Find where the given text appears and provide that cell's center as [X, Y] coordinate. 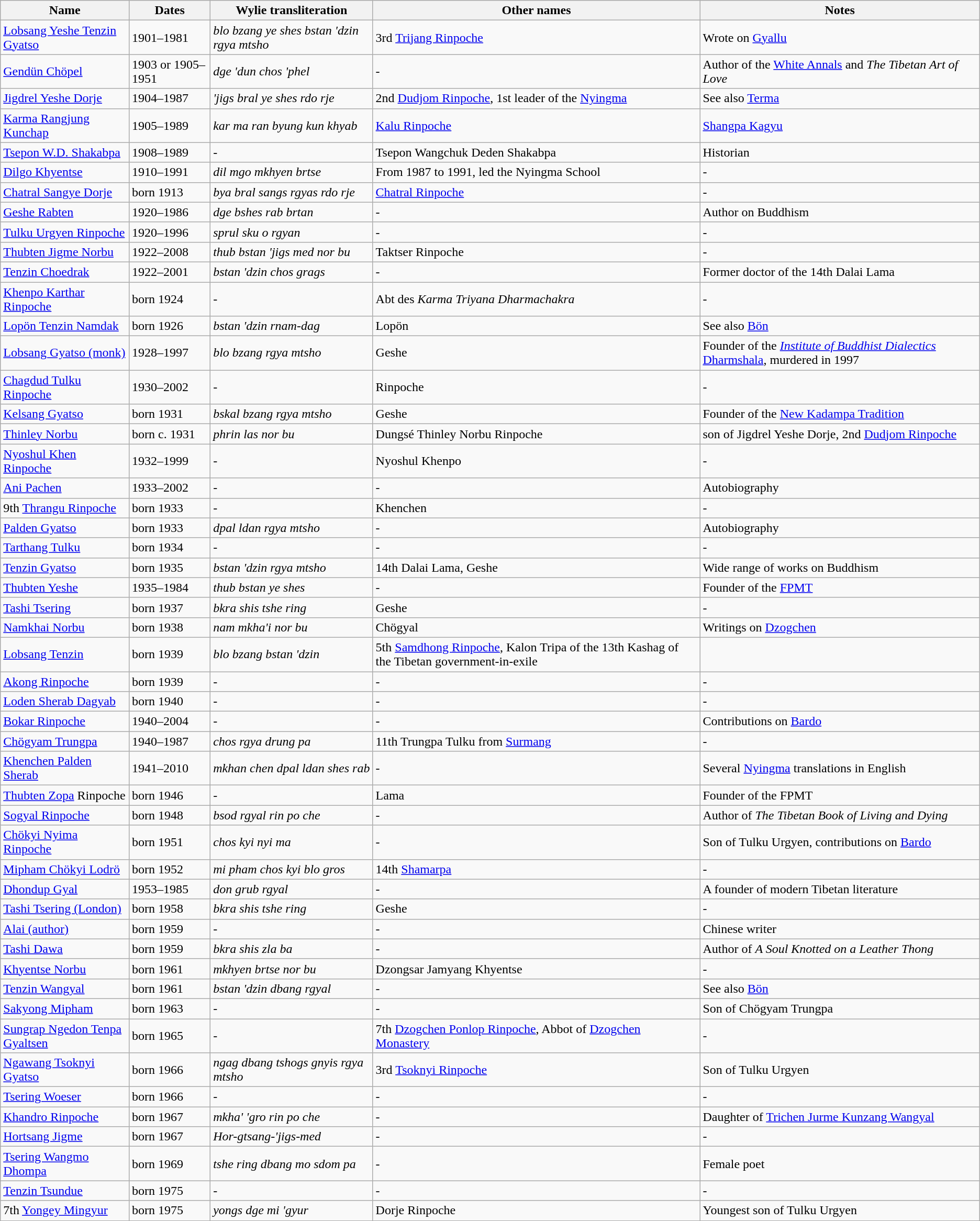
Author on Buddhism [840, 212]
Chögyam Trungpa [65, 741]
Writings on Dzogchen [840, 627]
born 1931 [170, 414]
born 1913 [170, 192]
1905–1989 [170, 126]
Author of The Tibetan Book of Living and Dying [840, 815]
ngag dbang tshogs gnyis rgya mtsho [292, 1070]
Other names [536, 10]
Tsering Wangmo Dhompa [65, 1163]
14th Shamarpa [536, 869]
born 1951 [170, 842]
Taktser Rinpoche [536, 252]
Dilgo Khyentse [65, 172]
14th Dalai Lama, Geshe [536, 568]
Rinpoche [536, 387]
born 1935 [170, 568]
Dzongsar Jamyang Khyentse [536, 969]
Former doctor of the 14th Dalai Lama [840, 272]
Thinley Norbu [65, 434]
A founder of modern Tibetan literature [840, 889]
1904–1987 [170, 98]
Khenchen Palden Sherab [65, 769]
Tashi Tsering [65, 607]
Tulku Urgyen Rinpoche [65, 232]
Hor-gtsang-'jigs-med [292, 1137]
tshe ring dbang mo sdom pa [292, 1163]
1922–2001 [170, 272]
Wide range of works on Buddhism [840, 568]
Chatral Rinpoche [536, 192]
Khenpo Karthar Rinpoche [65, 298]
Several Nyingma translations in English [840, 769]
Founder of the Institute of Buddhist Dialectics Dharmshala, murdered in 1997 [840, 353]
Sungrap Ngedon Tenpa Gyaltsen [65, 1036]
born 1965 [170, 1036]
Lobsang Yeshe Tenzin Gyatso [65, 38]
Dorje Rinpoche [536, 1211]
Tsepon W.D. Shakabpa [65, 152]
Nyoshul Khenpo [536, 461]
Kelsang Gyatso [65, 414]
Sogyal Rinpoche [65, 815]
Dhondup Gyal [65, 889]
1941–2010 [170, 769]
nam mkha'i nor bu [292, 627]
Lopön [536, 326]
Thubten Jigme Norbu [65, 252]
1940–2004 [170, 722]
Wylie transliteration [292, 10]
Hortsang Jigme [65, 1137]
Tarthang Tulku [65, 548]
Abt des Karma Triyana Dharmachakra [536, 298]
1922–2008 [170, 252]
1920–1986 [170, 212]
7th Dzogchen Ponlop Rinpoche, Abbot of Dzogchen Monastery [536, 1036]
dge bshes rab brtan [292, 212]
Tsering Woeser [65, 1097]
bsod rgyal rin po che [292, 815]
born 1952 [170, 869]
Karma Rangjung Kunchap [65, 126]
Akong Rinpoche [65, 681]
1901–1981 [170, 38]
bstan 'dzin rgya mtsho [292, 568]
born 1938 [170, 627]
Tsepon Wangchuk Deden Shakabpa [536, 152]
Lobsang Tenzin [65, 654]
Lopön Tenzin Namdak [65, 326]
bstan 'dzin rnam-dag [292, 326]
Tenzin Choedrak [65, 272]
9th Thrangu Rinpoche [65, 508]
1910–1991 [170, 172]
born 1934 [170, 548]
3rd Trijang Rinpoche [536, 38]
Nyoshul Khen Rinpoche [65, 461]
sprul sku o rgyan [292, 232]
Founder of the New Kadampa Tradition [840, 414]
Tashi Tsering (London) [65, 909]
Dates [170, 10]
born 1940 [170, 702]
Thubten Yeshe [65, 587]
Palden Gyatso [65, 528]
Chögyal [536, 627]
born 1946 [170, 795]
Author of the White Annals and The Tibetan Art of Love [840, 71]
2nd Dudjom Rinpoche, 1st leader of the Nyingma [536, 98]
Bokar Rinpoche [65, 722]
blo bzang rgya mtsho [292, 353]
Author of A Soul Knotted on a Leather Thong [840, 949]
Son of Chögyam Trungpa [840, 1008]
1903 or 1905–1951 [170, 71]
Son of Tulku Urgyen [840, 1070]
Gendün Chöpel [65, 71]
born c. 1931 [170, 434]
Youngest son of Tulku Urgyen [840, 1211]
Female poet [840, 1163]
1940–1987 [170, 741]
bstan 'dzin dbang rgyal [292, 989]
Tenzin Wangyal [65, 989]
Daughter of Trichen Jurme Kunzang Wangyal [840, 1117]
phrin las nor bu [292, 434]
born 1948 [170, 815]
3rd Tsoknyi Rinpoche [536, 1070]
1935–1984 [170, 587]
mkhan chen dpal ldan shes rab [292, 769]
dge 'dun chos 'phel [292, 71]
7th Yongey Mingyur [65, 1211]
bya bral sangs rgyas rdo rje [292, 192]
Tenzin Tsundue [65, 1191]
Notes [840, 10]
Khenchen [536, 508]
mi pham chos kyi blo gros [292, 869]
Lama [536, 795]
mkhyen brtse nor bu [292, 969]
Ani Pachen [65, 488]
thub bstan 'jigs med nor bu [292, 252]
born 1924 [170, 298]
thub bstan ye shes [292, 587]
From 1987 to 1991, led the Nyingma School [536, 172]
See also Terma [840, 98]
Thubten Zopa Rinpoche [65, 795]
mkha' 'gro rin po che [292, 1117]
11th Trungpa Tulku from Surmang [536, 741]
Wrote on Gyallu [840, 38]
Chinese writer [840, 929]
Tashi Dawa [65, 949]
bskal bzang rgya mtsho [292, 414]
Name [65, 10]
bkra shis zla ba [292, 949]
Shangpa Kagyu [840, 126]
born 1963 [170, 1008]
Kalu Rinpoche [536, 126]
Son of Tulku Urgyen, contributions on Bardo [840, 842]
1920–1996 [170, 232]
1928–1997 [170, 353]
1933–2002 [170, 488]
dpal ldan rgya mtsho [292, 528]
Geshe Rabten [65, 212]
Khandro Rinpoche [65, 1117]
kar ma ran byung kun khyab [292, 126]
Alai (author) [65, 929]
Contributions on Bardo [840, 722]
blo bzang bstan 'dzin [292, 654]
Mipham Chökyi Lodrö [65, 869]
chos rgya drung pa [292, 741]
Tenzin Gyatso [65, 568]
1930–2002 [170, 387]
yongs dge mi 'gyur [292, 1211]
bstan 'dzin chos grags [292, 272]
Namkhai Norbu [65, 627]
Sakyong Mipham [65, 1008]
son of Jigdrel Yeshe Dorje, 2nd Dudjom Rinpoche [840, 434]
Chatral Sangye Dorje [65, 192]
Khyentse Norbu [65, 969]
Historian [840, 152]
Dungsé Thinley Norbu Rinpoche [536, 434]
born 1937 [170, 607]
Chagdud Tulku Rinpoche [65, 387]
dil mgo mkhyen brtse [292, 172]
born 1969 [170, 1163]
Chökyi Nyima Rinpoche [65, 842]
5th Samdhong Rinpoche, Kalon Tripa of the 13th Kashag of the Tibetan government-in-exile [536, 654]
chos kyi nyi ma [292, 842]
1908–1989 [170, 152]
1953–1985 [170, 889]
Jigdrel Yeshe Dorje [65, 98]
Ngawang Tsoknyi Gyatso [65, 1070]
1932–1999 [170, 461]
Loden Sherab Dagyab [65, 702]
don grub rgyal [292, 889]
born 1926 [170, 326]
'jigs bral ye shes rdo rje [292, 98]
born 1958 [170, 909]
blo bzang ye shes bstan 'dzin rgya mtsho [292, 38]
Lobsang Gyatso (monk) [65, 353]
